Detect which cell encompasses the target text, then output its [x, y] center coordinate. 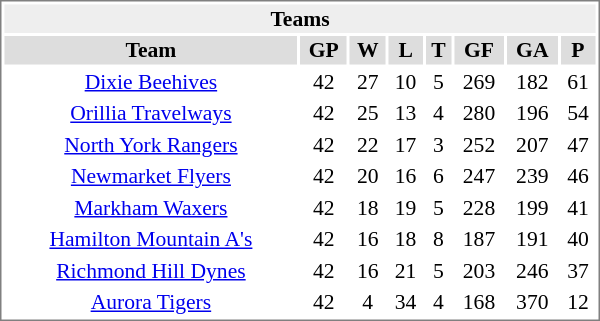
GA [532, 50]
8 [438, 239]
Orillia Travelways [150, 113]
370 [532, 302]
196 [532, 113]
W [368, 50]
6 [438, 176]
13 [406, 113]
40 [578, 239]
T [438, 50]
280 [479, 113]
GP [324, 50]
54 [578, 113]
Newmarket Flyers [150, 176]
252 [479, 144]
25 [368, 113]
27 [368, 82]
P [578, 50]
North York Rangers [150, 144]
17 [406, 144]
Hamilton Mountain A's [150, 239]
41 [578, 208]
269 [479, 82]
247 [479, 176]
239 [532, 176]
199 [532, 208]
Teams [300, 18]
20 [368, 176]
3 [438, 144]
Dixie Beehives [150, 82]
L [406, 50]
37 [578, 270]
61 [578, 82]
Markham Waxers [150, 208]
22 [368, 144]
203 [479, 270]
47 [578, 144]
Team [150, 50]
GF [479, 50]
182 [532, 82]
Richmond Hill Dynes [150, 270]
46 [578, 176]
19 [406, 208]
21 [406, 270]
191 [532, 239]
12 [578, 302]
168 [479, 302]
187 [479, 239]
10 [406, 82]
228 [479, 208]
Aurora Tigers [150, 302]
207 [532, 144]
246 [532, 270]
34 [406, 302]
